Scan for the cell matching the given text and deliver its (X, Y) coordinate at center. 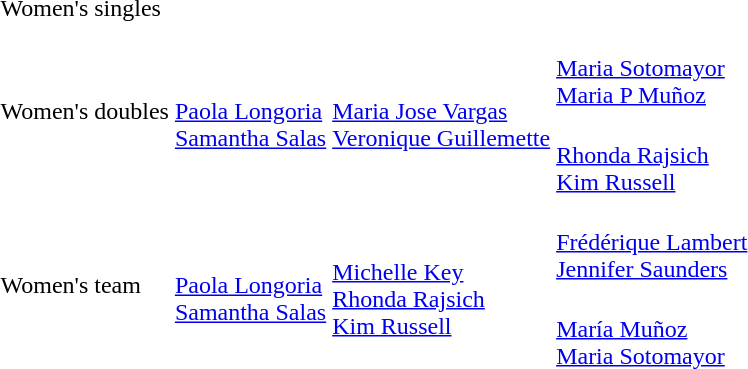
Maria Jose VargasVeronique Guillemette (442, 112)
Paola LongoriaSamantha Salas (250, 112)
